Capture the cell that displays the provided text and extract its (x, y) central coordinate. 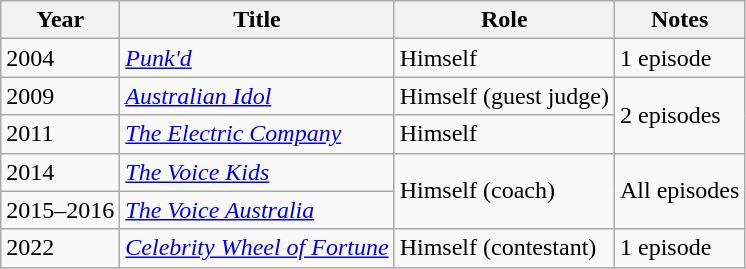
2015–2016 (60, 210)
Notes (680, 20)
Australian Idol (257, 96)
Celebrity Wheel of Fortune (257, 248)
All episodes (680, 191)
Title (257, 20)
2011 (60, 134)
The Voice Australia (257, 210)
2004 (60, 58)
2 episodes (680, 115)
The Electric Company (257, 134)
Himself (coach) (504, 191)
Himself (contestant) (504, 248)
Himself (guest judge) (504, 96)
2022 (60, 248)
2014 (60, 172)
Year (60, 20)
2009 (60, 96)
Role (504, 20)
The Voice Kids (257, 172)
Punk'd (257, 58)
